Capture the cell that displays the provided text and extract its (x, y) central coordinate. 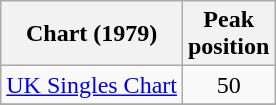
Chart (1979) (92, 34)
50 (228, 85)
Peakposition (228, 34)
UK Singles Chart (92, 85)
